Determine the (X, Y) coordinate at the center of the cell enclosing the given text.  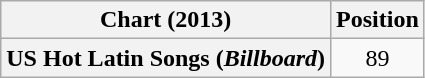
89 (378, 58)
US Hot Latin Songs (Billboard) (166, 58)
Chart (2013) (166, 20)
Position (378, 20)
